Return the (X, Y) coordinate for the center point of the cell that contains the specified text.  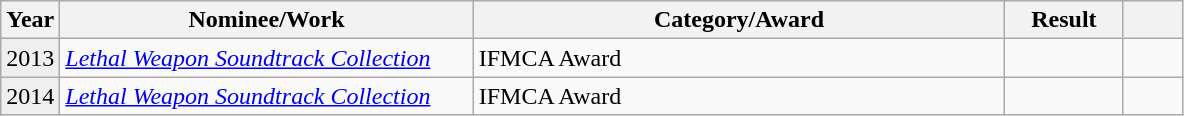
2013 (30, 58)
Category/Award (739, 20)
Result (1064, 20)
2014 (30, 96)
Nominee/Work (266, 20)
Year (30, 20)
